Pinpoint the cell where the given text exists, returning its (X, Y) midpoint coordinate. 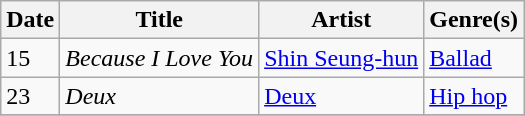
Artist (342, 20)
Because I Love You (160, 58)
Hip hop (474, 96)
15 (30, 58)
Shin Seung-hun (342, 58)
23 (30, 96)
Date (30, 20)
Ballad (474, 58)
Genre(s) (474, 20)
Title (160, 20)
